Find where the given text appears and provide that cell's center as [x, y] coordinate. 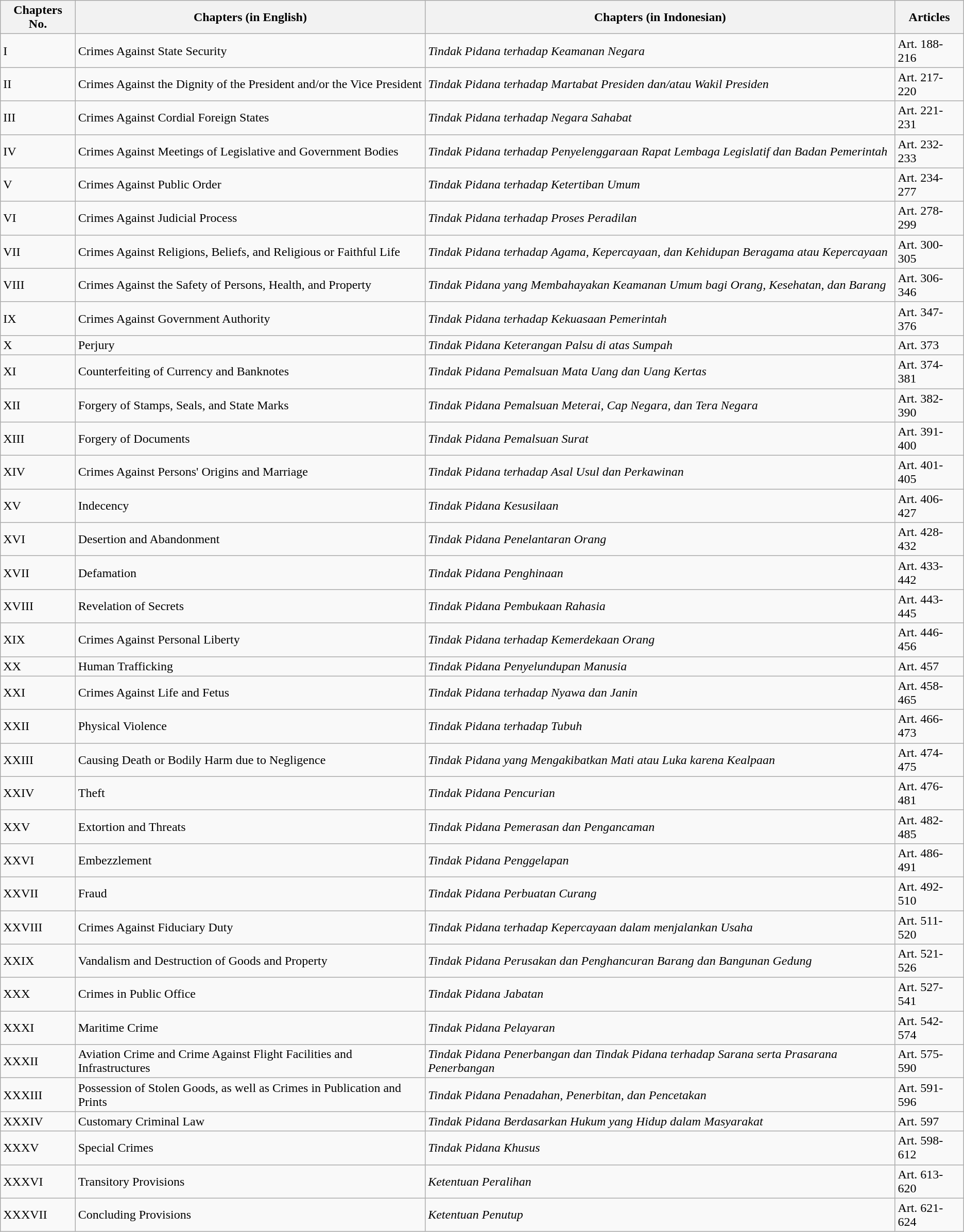
Tindak Pidana Penelantaran Orang [660, 540]
Crimes Against Judicial Process [250, 218]
XXVIII [38, 927]
Articles [929, 18]
Art. 511-520 [929, 927]
VIII [38, 285]
Crimes Against Public Order [250, 184]
XIX [38, 639]
Crimes Against Life and Fetus [250, 693]
Tindak Pidana terhadap Kepercayaan dalam menjalankan Usaha [660, 927]
Art. 466-473 [929, 726]
I [38, 50]
Crimes Against Cordial Foreign States [250, 117]
Human Trafficking [250, 666]
Art. 217-220 [929, 84]
Art. 458-465 [929, 693]
XXI [38, 693]
XV [38, 506]
Special Crimes [250, 1148]
Defamation [250, 572]
Crimes Against the Dignity of the President and/or the Vice President [250, 84]
XXIX [38, 961]
Concluding Provisions [250, 1215]
Crimes Against Meetings of Legislative and Government Bodies [250, 151]
XIII [38, 439]
Art. 482-485 [929, 827]
Tindak Pidana Perbuatan Curang [660, 894]
Customary Criminal Law [250, 1121]
Art. 446-456 [929, 639]
Art. 401-405 [929, 473]
Tindak Pidana Penggelapan [660, 860]
Crimes Against Fiduciary Duty [250, 927]
Revelation of Secrets [250, 606]
XI [38, 372]
Ketentuan Penutup [660, 1215]
Art. 221-231 [929, 117]
Tindak Pidana terhadap Asal Usul dan Perkawinan [660, 473]
Art. 575-590 [929, 1062]
Tindak Pidana Penadahan, Penerbitan, dan Pencetakan [660, 1095]
Tindak Pidana terhadap Keamanan Negara [660, 50]
Forgery of Documents [250, 439]
Art. 597 [929, 1121]
Tindak Pidana Berdasarkan Hukum yang Hidup dalam Masyarakat [660, 1121]
Tindak Pidana Penyelundupan Manusia [660, 666]
Art. 433-442 [929, 572]
Indecency [250, 506]
Art. 382-390 [929, 405]
Tindak Pidana Pemerasan dan Pengancaman [660, 827]
Extortion and Threats [250, 827]
Transitory Provisions [250, 1181]
XXVII [38, 894]
Perjury [250, 345]
XXVI [38, 860]
Art. 521-526 [929, 961]
Tindak Pidana yang Mengakibatkan Mati atau Luka karena Kealpaan [660, 760]
XIV [38, 473]
Art. 428-432 [929, 540]
XX [38, 666]
Ketentuan Peralihan [660, 1181]
Forgery of Stamps, Seals, and State Marks [250, 405]
Tindak Pidana terhadap Tubuh [660, 726]
Art. 613-620 [929, 1181]
Tindak Pidana Pembukaan Rahasia [660, 606]
Chapters (in English) [250, 18]
XXXIII [38, 1095]
Art. 406-427 [929, 506]
Crimes in Public Office [250, 995]
Tindak Pidana terhadap Negara Sahabat [660, 117]
V [38, 184]
XXII [38, 726]
Tindak Pidana terhadap Kemerdekaan Orang [660, 639]
Counterfeiting of Currency and Banknotes [250, 372]
Chapters No. [38, 18]
Crimes Against State Security [250, 50]
XII [38, 405]
Art. 347-376 [929, 318]
Art. 188-216 [929, 50]
Art. 232-233 [929, 151]
Tindak Pidana Penghinaan [660, 572]
XVI [38, 540]
Tindak Pidana Keterangan Palsu di atas Sumpah [660, 345]
Tindak Pidana terhadap Agama, Kepercayaan, dan Kehidupan Beragama atau Kepercayaan [660, 251]
VI [38, 218]
Crimes Against Persons' Origins and Marriage [250, 473]
Crimes Against Personal Liberty [250, 639]
Crimes Against Religions, Beliefs, and Religious or Faithful Life [250, 251]
Tindak Pidana Pencurian [660, 793]
III [38, 117]
XVII [38, 572]
Tindak Pidana Jabatan [660, 995]
XVIII [38, 606]
Aviation Crime and Crime Against Flight Facilities and Infrastructures [250, 1062]
Art. 621-624 [929, 1215]
Art. 391-400 [929, 439]
Tindak Pidana terhadap Proses Peradilan [660, 218]
XXXI [38, 1028]
Fraud [250, 894]
Tindak Pidana terhadap Penyelenggaraan Rapat Lembaga Legislatif dan Badan Pemerintah [660, 151]
Tindak Pidana terhadap Martabat Presiden dan/atau Wakil Presiden [660, 84]
Art. 306-346 [929, 285]
Vandalism and Destruction of Goods and Property [250, 961]
XXXVII [38, 1215]
Art. 443-445 [929, 606]
XXV [38, 827]
Embezzlement [250, 860]
Desertion and Abandonment [250, 540]
Art. 474-475 [929, 760]
Tindak Pidana terhadap Kekuasaan Pemerintah [660, 318]
Tindak Pidana terhadap Nyawa dan Janin [660, 693]
Crimes Against the Safety of Persons, Health, and Property [250, 285]
Art. 300-305 [929, 251]
XXXVI [38, 1181]
XXX [38, 995]
Tindak Pidana Pemalsuan Mata Uang dan Uang Kertas [660, 372]
Art. 278-299 [929, 218]
IV [38, 151]
IX [38, 318]
Maritime Crime [250, 1028]
XXIV [38, 793]
VII [38, 251]
Art. 598-612 [929, 1148]
XXXIV [38, 1121]
Possession of Stolen Goods, as well as Crimes in Publication and Prints [250, 1095]
Art. 486-491 [929, 860]
XXXV [38, 1148]
Art. 527-541 [929, 995]
Tindak Pidana terhadap Ketertiban Umum [660, 184]
Art. 457 [929, 666]
Tindak Pidana Pemalsuan Meterai, Cap Negara, dan Tera Negara [660, 405]
X [38, 345]
Tindak Pidana Penerbangan dan Tindak Pidana terhadap Sarana serta Prasarana Penerbangan [660, 1062]
Art. 374-381 [929, 372]
Art. 591-596 [929, 1095]
Crimes Against Government Authority [250, 318]
Art. 234-277 [929, 184]
Art. 492-510 [929, 894]
Physical Violence [250, 726]
Tindak Pidana Pemalsuan Surat [660, 439]
Art. 373 [929, 345]
II [38, 84]
Art. 542-574 [929, 1028]
Causing Death or Bodily Harm due to Negligence [250, 760]
Tindak Pidana Khusus [660, 1148]
XXIII [38, 760]
Tindak Pidana Pelayaran [660, 1028]
Tindak Pidana Kesusilaan [660, 506]
XXXII [38, 1062]
Art. 476-481 [929, 793]
Theft [250, 793]
Tindak Pidana yang Membahayakan Keamanan Umum bagi Orang, Kesehatan, dan Barang [660, 285]
Tindak Pidana Perusakan dan Penghancuran Barang dan Bangunan Gedung [660, 961]
Chapters (in Indonesian) [660, 18]
